Scan for the cell matching the given text and deliver its (X, Y) coordinate at center. 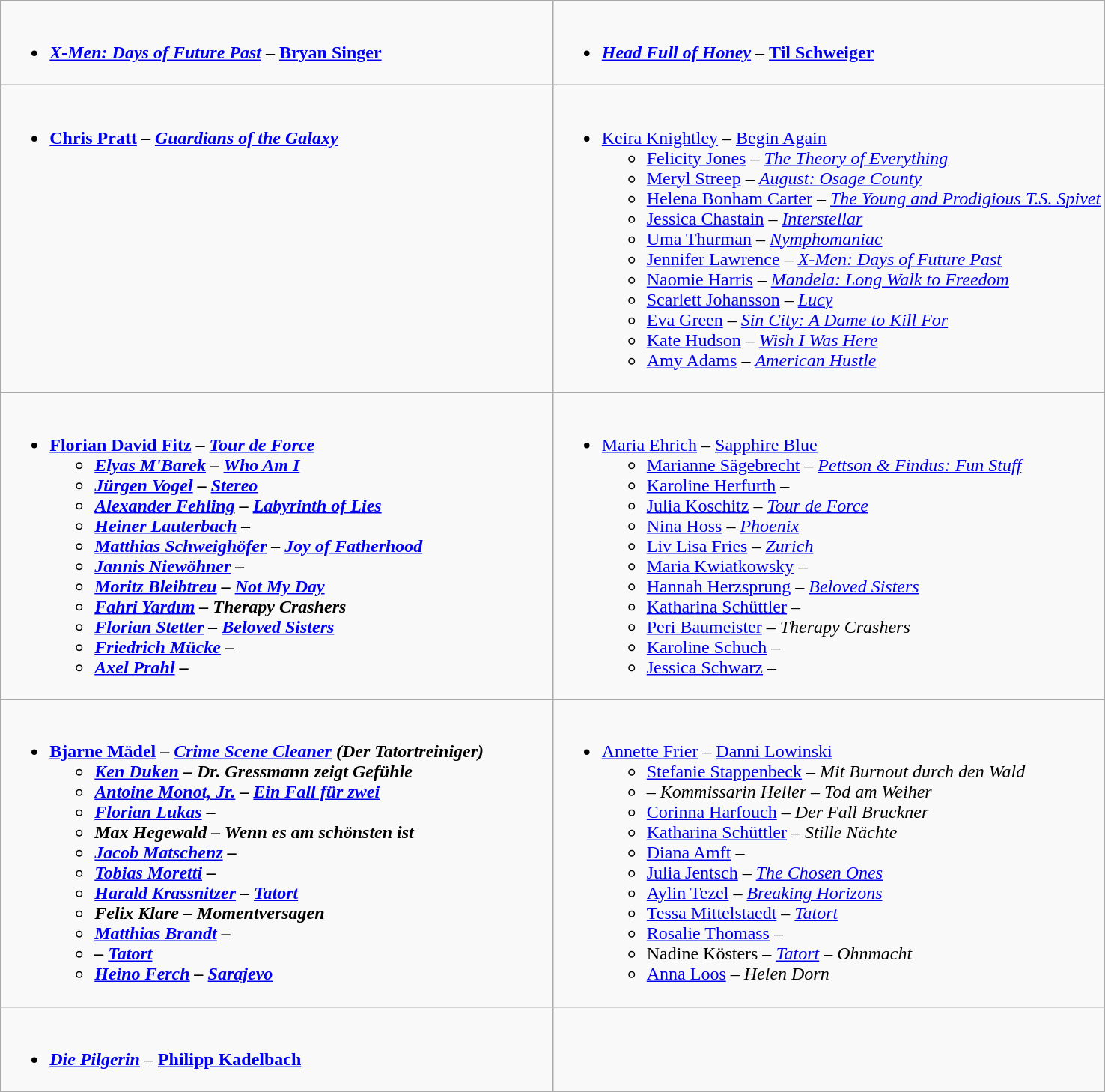
Die Pilgerin – Philipp Kadelbach (277, 1049)
Chris Pratt – Guardians of the Galaxy (277, 239)
Head Full of Honey – Til Schweiger (828, 43)
X-Men: Days of Future Past – Bryan Singer (277, 43)
